Locate the cell with the specified text and output its (x, y) center coordinate. 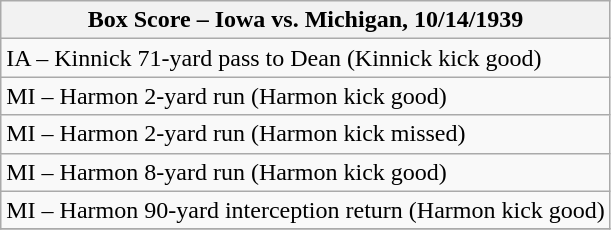
MI – Harmon 2-yard run (Harmon kick good) (306, 96)
Box Score – Iowa vs. Michigan, 10/14/1939 (306, 20)
MI – Harmon 8-yard run (Harmon kick good) (306, 172)
IA – Kinnick 71-yard pass to Dean (Kinnick kick good) (306, 58)
MI – Harmon 90-yard interception return (Harmon kick good) (306, 210)
MI – Harmon 2-yard run (Harmon kick missed) (306, 134)
